Detect which cell encompasses the target text, then output its [X, Y] center coordinate. 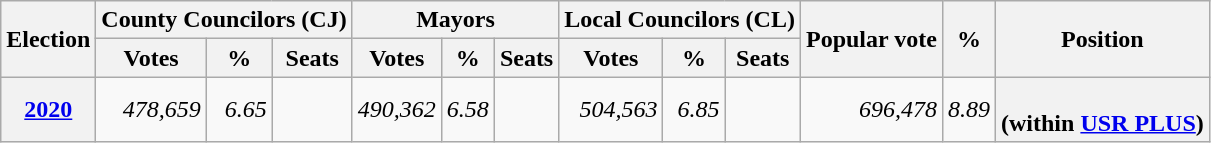
2020 [48, 110]
6.85 [694, 110]
Election [48, 39]
Mayors [456, 20]
696,478 [871, 110]
6.58 [468, 110]
490,362 [396, 110]
County Councilors (CJ) [224, 20]
8.89 [968, 110]
6.65 [239, 110]
Popular vote [871, 39]
504,563 [611, 110]
Local Councilors (CL) [680, 20]
(within USR PLUS) [1103, 110]
478,659 [152, 110]
Position [1103, 39]
